Return (x, y) of the center of cell containing provided text 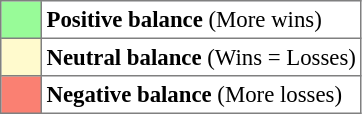
Positive balance (More wins) (201, 20)
Negative balance (More losses) (201, 95)
Neutral balance (Wins = Losses) (201, 57)
